Return (x, y) of the center of cell containing provided text 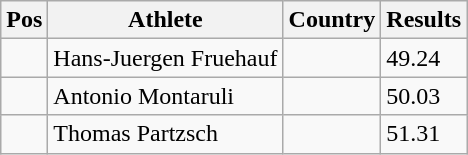
50.03 (424, 96)
Hans-Juergen Fruehauf (166, 58)
Athlete (166, 20)
Country (332, 20)
51.31 (424, 134)
Thomas Partzsch (166, 134)
Antonio Montaruli (166, 96)
Results (424, 20)
49.24 (424, 58)
Pos (24, 20)
